Return the [x, y] coordinate for the center point of the cell that contains the specified text.  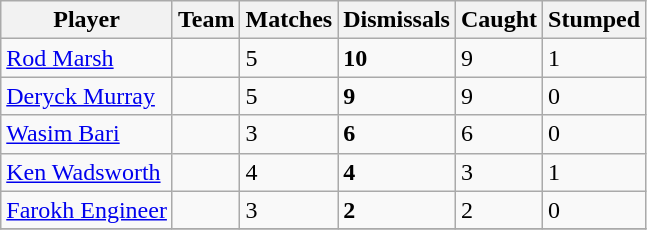
Farokh Engineer [87, 210]
Player [87, 20]
10 [397, 58]
Caught [498, 20]
Rod Marsh [87, 58]
Ken Wadsworth [87, 172]
Dismissals [397, 20]
Deryck Murray [87, 96]
Matches [289, 20]
Stumped [594, 20]
Team [206, 20]
Wasim Bari [87, 134]
